For the text-containing cell, return its midpoint in [X, Y] coordinate format. 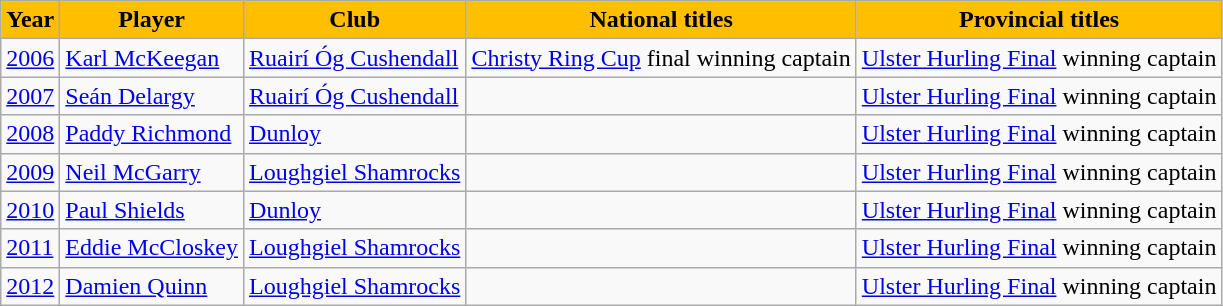
2011 [30, 248]
Provincial titles [1039, 20]
National titles [661, 20]
2012 [30, 286]
Year [30, 20]
Club [355, 20]
Paddy Richmond [152, 134]
Christy Ring Cup final winning captain [661, 58]
Player [152, 20]
Paul Shields [152, 210]
Seán Delargy [152, 96]
Damien Quinn [152, 286]
2010 [30, 210]
2007 [30, 96]
Neil McGarry [152, 172]
2006 [30, 58]
Karl McKeegan [152, 58]
2008 [30, 134]
Eddie McCloskey [152, 248]
2009 [30, 172]
